From the cell containing the given text, extract its center point as [x, y] coordinate. 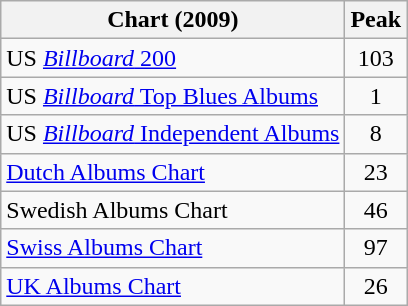
Peak [376, 20]
Swiss Albums Chart [173, 248]
Dutch Albums Chart [173, 172]
103 [376, 58]
US Billboard Top Blues Albums [173, 96]
8 [376, 134]
46 [376, 210]
23 [376, 172]
US Billboard Independent Albums [173, 134]
1 [376, 96]
Chart (2009) [173, 20]
Swedish Albums Chart [173, 210]
97 [376, 248]
UK Albums Chart [173, 286]
26 [376, 286]
US Billboard 200 [173, 58]
